Return [X, Y] of the center of cell containing provided text 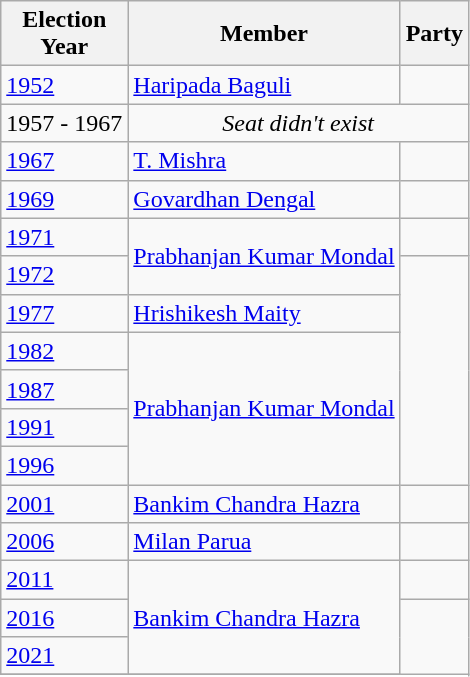
Govardhan Dengal [264, 199]
1996 [64, 465]
ElectionYear [64, 34]
1982 [64, 351]
Seat didn't exist [298, 123]
1957 - 1967 [64, 123]
2016 [64, 618]
Milan Parua [264, 542]
2021 [64, 656]
1987 [64, 389]
1971 [64, 237]
1967 [64, 161]
1972 [64, 275]
2011 [64, 580]
2006 [64, 542]
2001 [64, 503]
T. Mishra [264, 161]
1952 [64, 85]
Haripada Baguli [264, 85]
Hrishikesh Maity [264, 313]
Member [264, 34]
Party [434, 34]
1969 [64, 199]
1977 [64, 313]
1991 [64, 427]
